Search for the cell housing the specified text and yield its (X, Y) center coordinate. 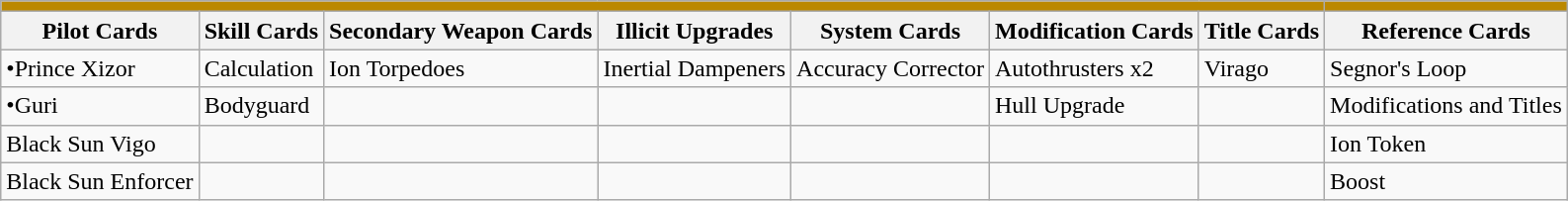
Secondary Weapon Cards (460, 31)
Virago (1261, 68)
Autothrusters x2 (1094, 68)
Ion Token (1446, 144)
Reference Cards (1446, 31)
Title Cards (1261, 31)
Bodyguard (261, 106)
Black Sun Enforcer (100, 181)
•Prince Xizor (100, 68)
Skill Cards (261, 31)
Modifications and Titles (1446, 106)
Accuracy Corrector (891, 68)
Inertial Dampeners (695, 68)
Boost (1446, 181)
•Guri (100, 106)
Hull Upgrade (1094, 106)
Black Sun Vigo (100, 144)
Calculation (261, 68)
Pilot Cards (100, 31)
Ion Torpedoes (460, 68)
Modification Cards (1094, 31)
Illicit Upgrades (695, 31)
System Cards (891, 31)
Segnor's Loop (1446, 68)
